Search for the cell housing the specified text and yield its (x, y) center coordinate. 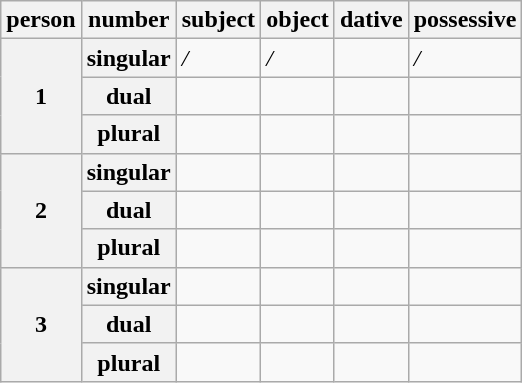
object (298, 20)
number (128, 20)
person (41, 20)
2 (41, 210)
3 (41, 324)
dative (371, 20)
possessive (465, 20)
subject (218, 20)
1 (41, 96)
